Return [x, y] of the center of cell containing provided text 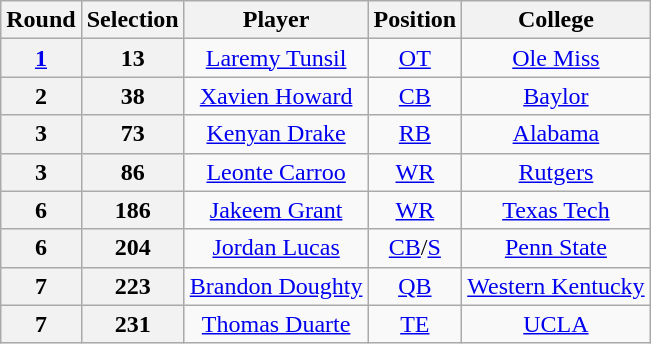
Penn State [556, 248]
Position [415, 20]
Player [276, 20]
Leonte Carroo [276, 172]
1 [41, 58]
204 [132, 248]
86 [132, 172]
Laremy Tunsil [276, 58]
Alabama [556, 134]
TE [415, 324]
Ole Miss [556, 58]
Round [41, 20]
Kenyan Drake [276, 134]
QB [415, 286]
OT [415, 58]
College [556, 20]
Texas Tech [556, 210]
73 [132, 134]
RB [415, 134]
13 [132, 58]
Western Kentucky [556, 286]
Jordan Lucas [276, 248]
38 [132, 96]
Xavien Howard [276, 96]
Jakeem Grant [276, 210]
186 [132, 210]
Selection [132, 20]
2 [41, 96]
UCLA [556, 324]
CB/S [415, 248]
223 [132, 286]
Thomas Duarte [276, 324]
Baylor [556, 96]
Rutgers [556, 172]
231 [132, 324]
Brandon Doughty [276, 286]
CB [415, 96]
